Find where the given text appears and provide that cell's center as (x, y) coordinate. 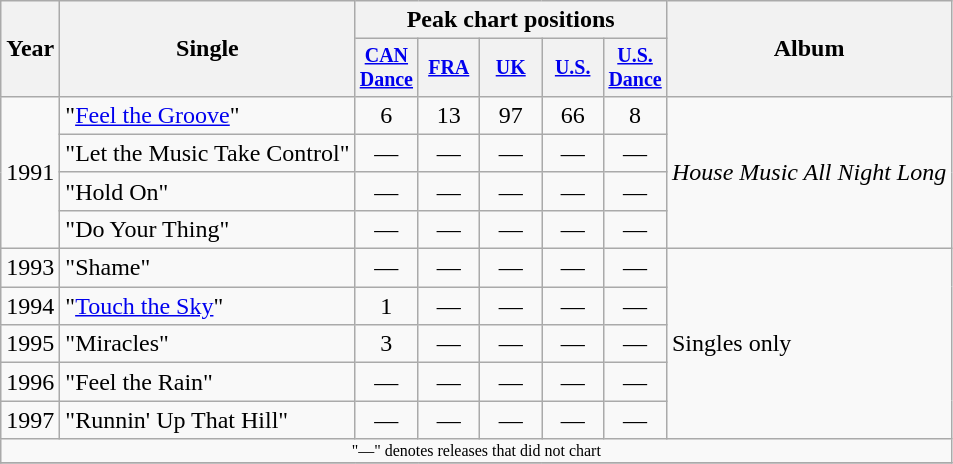
"Feel the Groove" (208, 115)
House Music All Night Long (808, 172)
8 (636, 115)
1993 (30, 268)
"Hold On" (208, 191)
"Shame" (208, 268)
U.S.Dance (636, 68)
"Feel the Rain" (208, 382)
"Do Your Thing" (208, 229)
1 (386, 306)
97 (511, 115)
UK (511, 68)
6 (386, 115)
"Runnin' Up That Hill" (208, 420)
1997 (30, 420)
"Touch the Sky" (208, 306)
1995 (30, 344)
Album (808, 49)
1994 (30, 306)
Peak chart positions (510, 20)
13 (449, 115)
"—" denotes releases that did not chart (476, 451)
"Miracles" (208, 344)
Single (208, 49)
1996 (30, 382)
3 (386, 344)
"Let the Music Take Control" (208, 153)
CANDance (386, 68)
Singles only (808, 344)
1991 (30, 172)
Year (30, 49)
FRA (449, 68)
U.S. (573, 68)
66 (573, 115)
